Pinpoint the cell where the given text exists, returning its (x, y) midpoint coordinate. 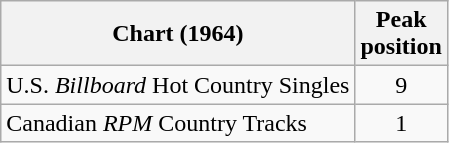
U.S. Billboard Hot Country Singles (178, 85)
Chart (1964) (178, 34)
Peakposition (401, 34)
Canadian RPM Country Tracks (178, 123)
1 (401, 123)
9 (401, 85)
